Search for the cell housing the specified text and yield its [X, Y] center coordinate. 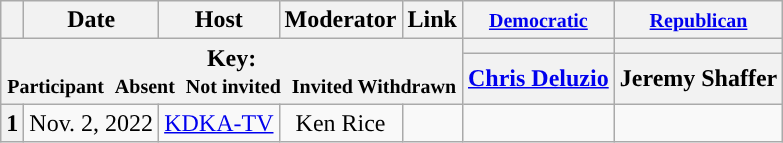
1 [12, 123]
Key: Participant Absent Not invited Invited Withdrawn [232, 72]
Chris Deluzio [538, 78]
KDKA-TV [219, 123]
Nov. 2, 2022 [92, 123]
Moderator [340, 20]
Ken Rice [340, 123]
Republican [698, 20]
Date [92, 20]
Link [432, 20]
Democratic [538, 20]
Host [219, 20]
Jeremy Shaffer [698, 78]
